Search for the cell housing the specified text and yield its [x, y] center coordinate. 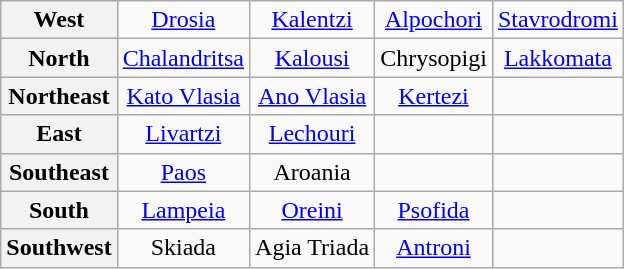
Livartzi [183, 134]
Southeast [59, 172]
Southwest [59, 248]
Kertezi [434, 96]
Aroania [312, 172]
Chrysopigi [434, 58]
Kalousi [312, 58]
Northeast [59, 96]
Drosia [183, 20]
West [59, 20]
Kato Vlasia [183, 96]
Stavrodromi [558, 20]
Lechouri [312, 134]
Antroni [434, 248]
Lampeia [183, 210]
Chalandritsa [183, 58]
Skiada [183, 248]
South [59, 210]
Kalentzi [312, 20]
Paos [183, 172]
Alpochori [434, 20]
North [59, 58]
Ano Vlasia [312, 96]
East [59, 134]
Oreini [312, 210]
Psofida [434, 210]
Lakkomata [558, 58]
Agia Triada [312, 248]
